Provide the (x, y) coordinate of the cell's center where the given text is located.  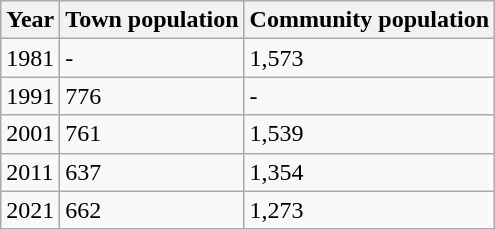
Year (30, 20)
637 (152, 172)
662 (152, 210)
1981 (30, 58)
776 (152, 96)
Community population (369, 20)
1,273 (369, 210)
2021 (30, 210)
1,354 (369, 172)
761 (152, 134)
2011 (30, 172)
Town population (152, 20)
2001 (30, 134)
1991 (30, 96)
1,539 (369, 134)
1,573 (369, 58)
